Search for the cell housing the specified text and yield its [X, Y] center coordinate. 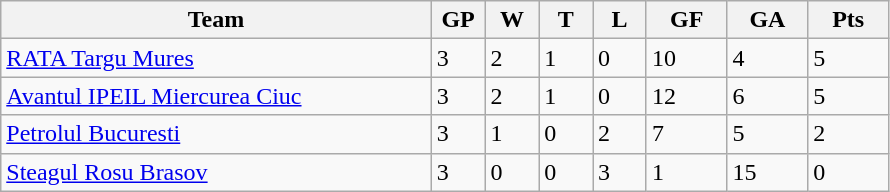
7 [686, 134]
Steagul Rosu Brasov [216, 172]
W [512, 20]
10 [686, 58]
4 [768, 58]
12 [686, 96]
Pts [848, 20]
Avantul IPEIL Miercurea Ciuc [216, 96]
15 [768, 172]
Team [216, 20]
T [566, 20]
GA [768, 20]
RATA Targu Mures [216, 58]
6 [768, 96]
L [620, 20]
GP [458, 20]
Petrolul Bucuresti [216, 134]
GF [686, 20]
